Search for the cell housing the specified text and yield its (X, Y) center coordinate. 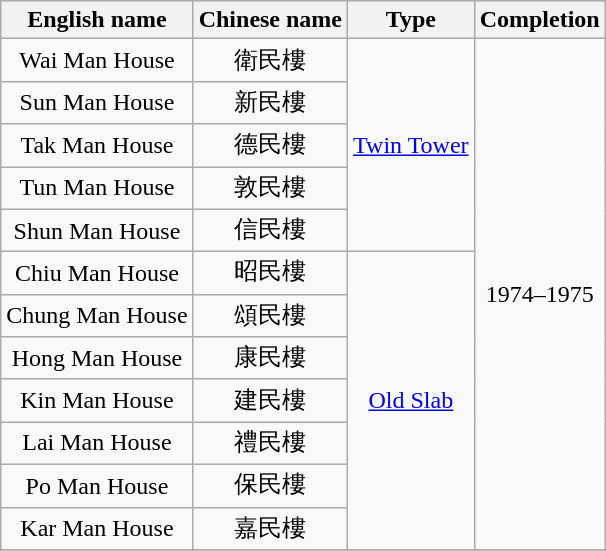
Chung Man House (97, 316)
Po Man House (97, 486)
衛民樓 (270, 60)
Shun Man House (97, 230)
昭民樓 (270, 274)
Kin Man House (97, 400)
Hong Man House (97, 358)
Type (412, 20)
敦民樓 (270, 188)
新民樓 (270, 102)
Sun Man House (97, 102)
Chinese name (270, 20)
Completion (540, 20)
Chiu Man House (97, 274)
信民樓 (270, 230)
Wai Man House (97, 60)
Old Slab (412, 401)
1974–1975 (540, 294)
Lai Man House (97, 444)
Tak Man House (97, 146)
保民樓 (270, 486)
Twin Tower (412, 146)
頌民樓 (270, 316)
禮民樓 (270, 444)
德民樓 (270, 146)
Tun Man House (97, 188)
English name (97, 20)
建民樓 (270, 400)
康民樓 (270, 358)
Kar Man House (97, 528)
嘉民樓 (270, 528)
